Output the (X, Y) coordinate of the center of the cell containing the given text.  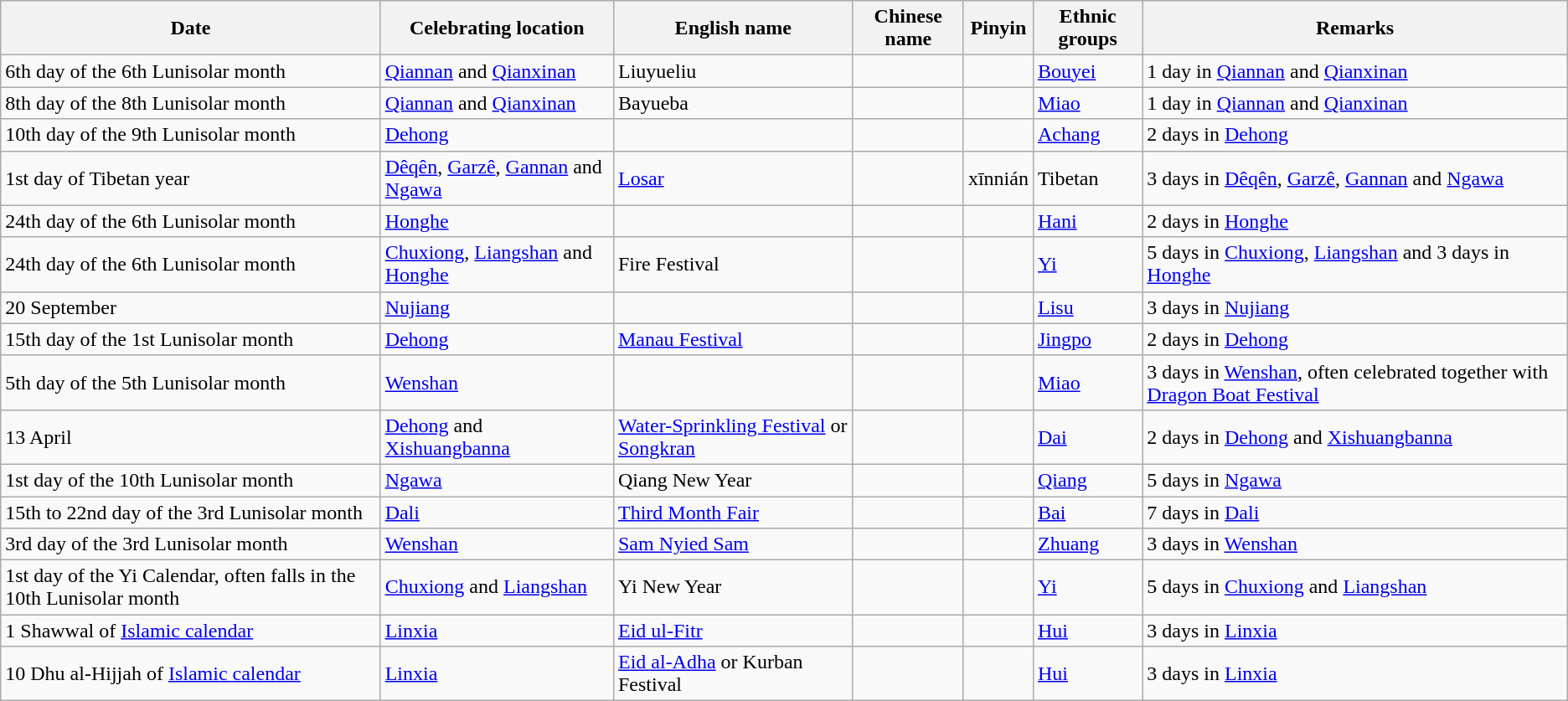
Bai (1087, 512)
1st day of the 10th Lunisolar month (191, 480)
Chinese name (908, 28)
Lisu (1087, 307)
5 days in Chuxiong and Liangshan (1355, 588)
8th day of the 8th Lunisolar month (191, 103)
Third Month Fair (733, 512)
Pinyin (998, 28)
5 days in Ngawa (1355, 480)
Chuxiong and Liangshan (497, 588)
Achang (1087, 135)
Water-Sprinkling Festival or Songkran (733, 437)
English name (733, 28)
Losar (733, 178)
Sam Nyied Sam (733, 544)
Nujiang (497, 307)
7 days in Dali (1355, 512)
13 April (191, 437)
Date (191, 28)
Dehong and Xishuangbanna (497, 437)
Dêqên, Garzê, Gannan and Ngawa (497, 178)
Ethnic groups (1087, 28)
Qiang (1087, 480)
Bayueba (733, 103)
Eid ul-Fitr (733, 631)
15th to 22nd day of the 3rd Lunisolar month (191, 512)
1st day of the Yi Calendar, often falls in the 10th Lunisolar month (191, 588)
Chuxiong, Liangshan and Honghe (497, 265)
Fire Festival (733, 265)
Zhuang (1087, 544)
2 days in Honghe (1355, 221)
Hani (1087, 221)
Liuyueliu (733, 71)
Remarks (1355, 28)
3 days in Dêqên, Garzê, Gannan and Ngawa (1355, 178)
3 days in Nujiang (1355, 307)
Bouyei (1087, 71)
1 Shawwal of Islamic calendar (191, 631)
20 September (191, 307)
Jingpo (1087, 339)
xīnnián (998, 178)
2 days in Dehong and Xishuangbanna (1355, 437)
5th day of the 5th Lunisolar month (191, 382)
6th day of the 6th Lunisolar month (191, 71)
Ngawa (497, 480)
5 days in Chuxiong, Liangshan and 3 days in Honghe (1355, 265)
3 days in Wenshan (1355, 544)
Manau Festival (733, 339)
Celebrating location (497, 28)
Dali (497, 512)
Yi New Year (733, 588)
Dai (1087, 437)
1st day of Tibetan year (191, 178)
Eid al-Adha or Kurban Festival (733, 673)
Tibetan (1087, 178)
3rd day of the 3rd Lunisolar month (191, 544)
10 Dhu al-Hijjah of Islamic calendar (191, 673)
3 days in Wenshan, often celebrated together with Dragon Boat Festival (1355, 382)
15th day of the 1st Lunisolar month (191, 339)
Qiang New Year (733, 480)
10th day of the 9th Lunisolar month (191, 135)
Honghe (497, 221)
